Scan for the cell matching the given text and deliver its [x, y] coordinate at center. 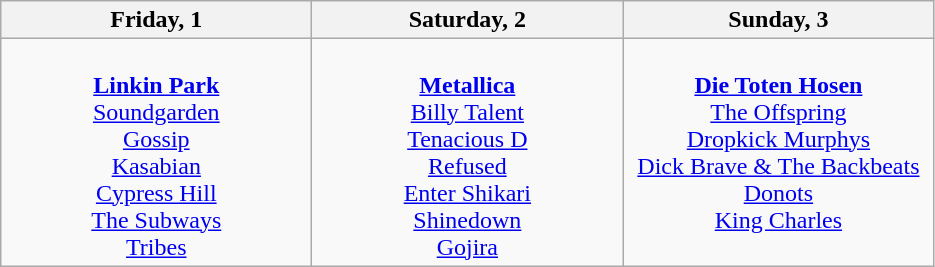
Metallica Billy Talent Tenacious D Refused Enter Shikari Shinedown Gojira [468, 152]
Linkin Park Soundgarden Gossip Kasabian Cypress Hill The Subways Tribes [156, 152]
Friday, 1 [156, 20]
Die Toten Hosen The Offspring Dropkick Murphys Dick Brave & The Backbeats Donots King Charles [778, 152]
Saturday, 2 [468, 20]
Sunday, 3 [778, 20]
